Return (X, Y) of the center of cell containing provided text 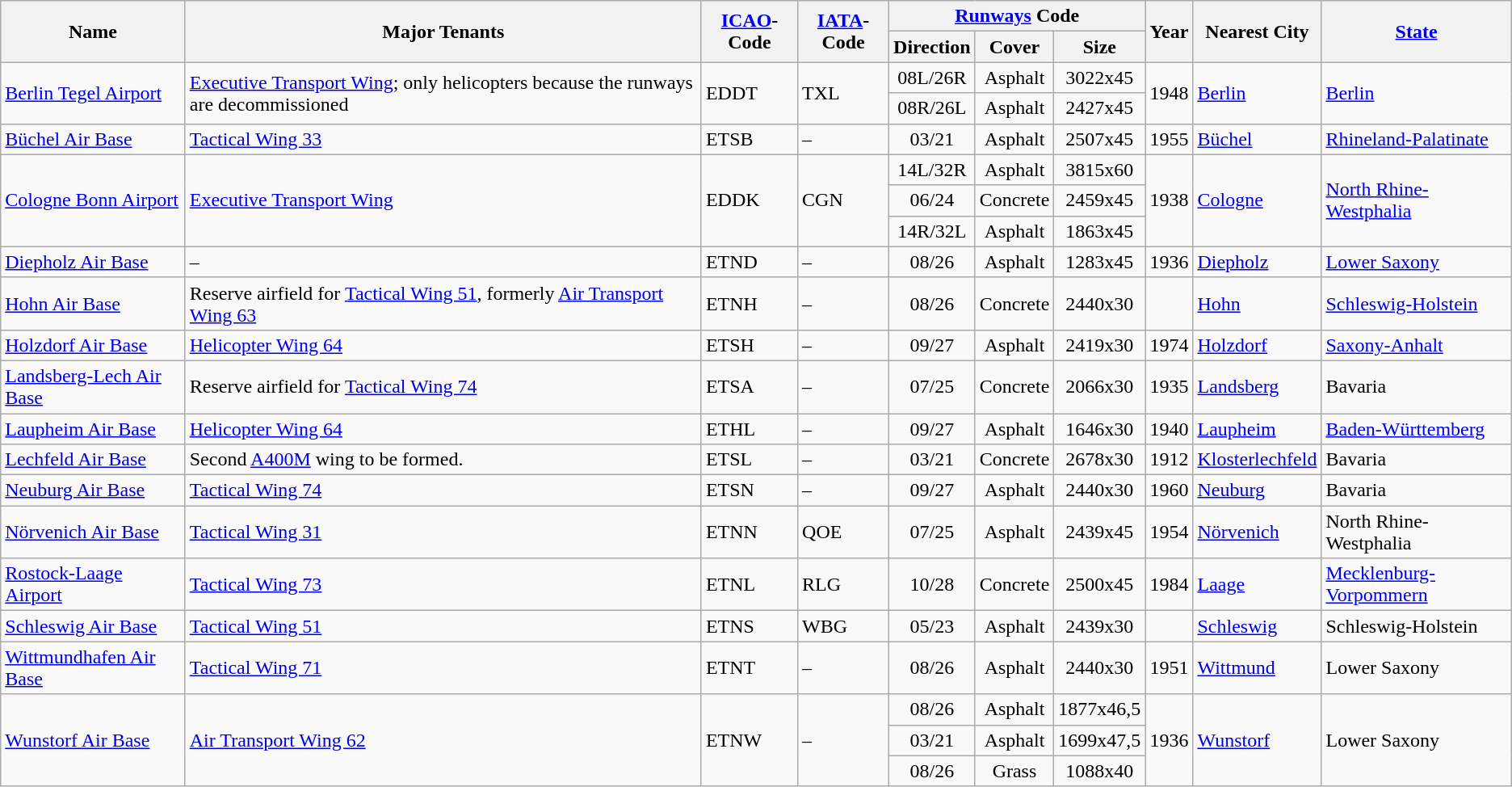
Tactical Wing 33 (443, 139)
1699x47,5 (1100, 740)
ETNT (750, 667)
2427x45 (1100, 108)
Name (93, 32)
Wunstorf Air Base (93, 740)
Nörvenich Air Base (93, 532)
ETNW (750, 740)
Runways Code (1018, 16)
Major Tenants (443, 32)
1984 (1170, 585)
Second A400M wing to be formed. (443, 460)
Reserve airfield for Tactical Wing 51, formerly Air Transport Wing 63 (443, 304)
ETNL (750, 585)
06/24 (932, 200)
Klosterlechfeld (1257, 460)
Tactical Wing 73 (443, 585)
QOE (843, 532)
Wunstorf (1257, 740)
ETSA (750, 386)
3815x60 (1100, 170)
Laupheim Air Base (93, 429)
CGN (843, 200)
3022x45 (1100, 78)
08L/26R (932, 78)
Direction (932, 47)
1912 (1170, 460)
1863x45 (1100, 231)
Executive Transport Wing (443, 200)
1954 (1170, 532)
Nörvenich (1257, 532)
2439x30 (1100, 626)
ETNH (750, 304)
08R/26L (932, 108)
2459x45 (1100, 200)
2419x30 (1100, 345)
ETSN (750, 490)
Size (1100, 47)
Rhineland-Palatinate (1417, 139)
1955 (1170, 139)
1951 (1170, 667)
10/28 (932, 585)
2500x45 (1100, 585)
Laupheim (1257, 429)
State (1417, 32)
Cologne (1257, 200)
Holzdorf Air Base (93, 345)
2439x45 (1100, 532)
EDDK (750, 200)
1935 (1170, 386)
1088x40 (1100, 771)
Nearest City (1257, 32)
Schleswig Air Base (93, 626)
Diepholz Air Base (93, 262)
ICAO-Code (750, 32)
Schleswig (1257, 626)
Rostock-Laage Airport (93, 585)
Holzdorf (1257, 345)
Mecklenburg-Vorpommern (1417, 585)
Tactical Wing 31 (443, 532)
Hohn Air Base (93, 304)
Executive Transport Wing; only helicopters because the runways are decommissioned (443, 93)
Year (1170, 32)
Wittmundhafen Air Base (93, 667)
Landsberg (1257, 386)
Diepholz (1257, 262)
ETNN (750, 532)
RLG (843, 585)
TXL (843, 93)
ETNS (750, 626)
2066x30 (1100, 386)
2678x30 (1100, 460)
Laage (1257, 585)
Grass (1014, 771)
Tactical Wing 71 (443, 667)
EDDT (750, 93)
Saxony-Anhalt (1417, 345)
1283x45 (1100, 262)
1940 (1170, 429)
1948 (1170, 93)
Landsberg-Lech Air Base (93, 386)
1974 (1170, 345)
1877x46,5 (1100, 709)
Reserve airfield for Tactical Wing 74 (443, 386)
ETSL (750, 460)
Cologne Bonn Airport (93, 200)
05/23 (932, 626)
ETSH (750, 345)
ETSB (750, 139)
Neuburg (1257, 490)
Lechfeld Air Base (93, 460)
Neuburg Air Base (93, 490)
Tactical Wing 74 (443, 490)
ETHL (750, 429)
14L/32R (932, 170)
1646x30 (1100, 429)
Air Transport Wing 62 (443, 740)
Baden-Württemberg (1417, 429)
Hohn (1257, 304)
Büchel Air Base (93, 139)
1960 (1170, 490)
14R/32L (932, 231)
ETND (750, 262)
Büchel (1257, 139)
2507x45 (1100, 139)
1938 (1170, 200)
Wittmund (1257, 667)
IATA-Code (843, 32)
Berlin Tegel Airport (93, 93)
Tactical Wing 51 (443, 626)
Cover (1014, 47)
WBG (843, 626)
